Find where the given text appears and provide that cell's center as (x, y) coordinate. 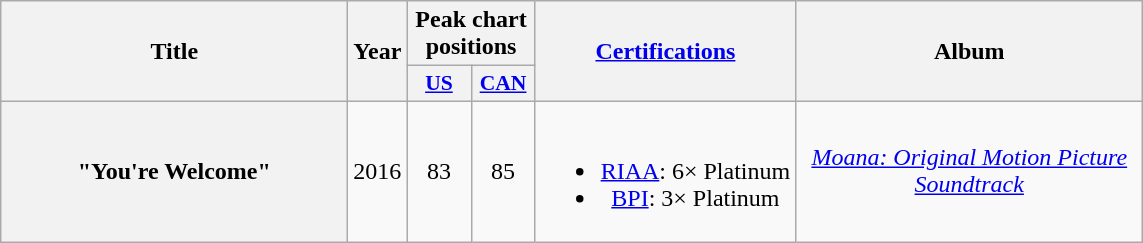
83 (439, 171)
Certifications (666, 52)
Year (378, 52)
CAN (503, 84)
US (439, 84)
Title (174, 52)
"You're Welcome" (174, 171)
Moana: Original Motion Picture Soundtrack (970, 171)
Album (970, 52)
2016 (378, 171)
RIAA: 6× PlatinumBPI: 3× Platinum (666, 171)
Peak chart positions (471, 34)
85 (503, 171)
